Scan for the cell matching the given text and deliver its (x, y) coordinate at center. 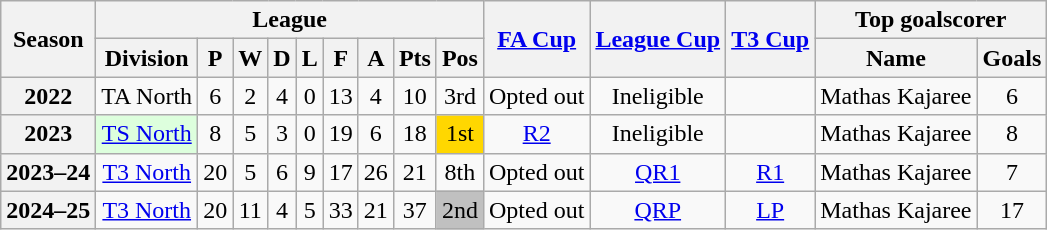
3 (282, 134)
33 (340, 210)
QRP (658, 210)
13 (340, 96)
R2 (536, 134)
TA North (147, 96)
8th (460, 172)
37 (414, 210)
L (310, 58)
2023–24 (48, 172)
TS North (147, 134)
League Cup (658, 39)
League (290, 20)
18 (414, 134)
T3 Cup (770, 39)
A (376, 58)
2023 (48, 134)
QR1 (658, 172)
10 (414, 96)
19 (340, 134)
F (340, 58)
Name (896, 58)
9 (310, 172)
3rd (460, 96)
26 (376, 172)
Goals (1012, 58)
Top goalscorer (931, 20)
1st (460, 134)
2 (250, 96)
Season (48, 39)
LP (770, 210)
D (282, 58)
2022 (48, 96)
11 (250, 210)
Pos (460, 58)
Pts (414, 58)
W (250, 58)
R1 (770, 172)
P (216, 58)
2nd (460, 210)
7 (1012, 172)
2024–25 (48, 210)
FA Cup (536, 39)
Division (147, 58)
